Find where the given text appears and provide that cell's center as [x, y] coordinate. 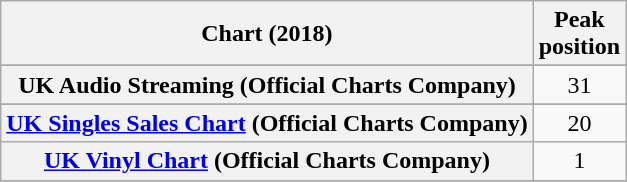
UK Audio Streaming (Official Charts Company) [267, 85]
31 [579, 85]
1 [579, 161]
20 [579, 123]
UK Vinyl Chart (Official Charts Company) [267, 161]
Peakposition [579, 34]
Chart (2018) [267, 34]
UK Singles Sales Chart (Official Charts Company) [267, 123]
